For the text-containing cell, return its midpoint in [X, Y] coordinate format. 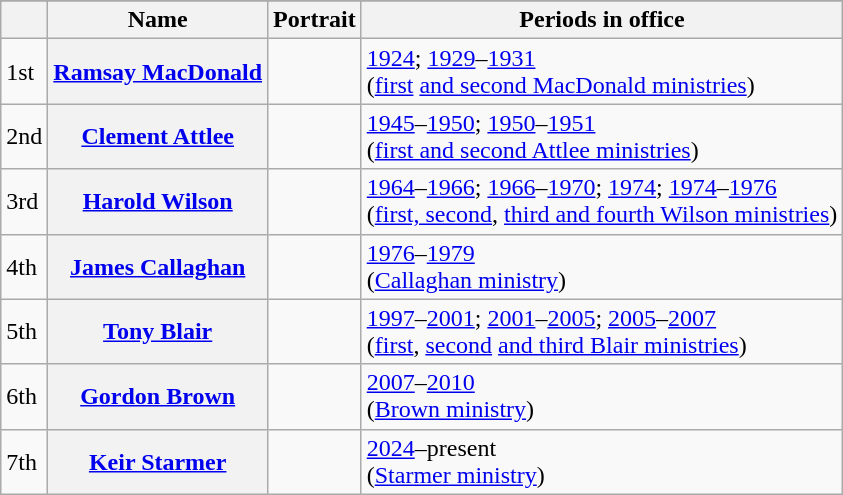
Portrait [315, 20]
Clement Attlee [158, 136]
5th [24, 332]
1964–1966; 1966–1970; 1974; 1974–1976(first, second, third and fourth Wilson ministries) [602, 202]
1976–1979(Callaghan ministry) [602, 266]
1924; 1929–1931(first and second MacDonald ministries) [602, 72]
3rd [24, 202]
1945–1950; 1950–1951(first and second Attlee ministries) [602, 136]
1st [24, 72]
1997–2001; 2001–2005; 2005–2007(first, second and third Blair ministries) [602, 332]
Periods in office [602, 20]
2007–2010(Brown ministry) [602, 396]
Keir Starmer [158, 462]
Gordon Brown [158, 396]
4th [24, 266]
Tony Blair [158, 332]
2nd [24, 136]
Name [158, 20]
James Callaghan [158, 266]
6th [24, 396]
2024–present(Starmer ministry) [602, 462]
Ramsay MacDonald [158, 72]
Harold Wilson [158, 202]
7th [24, 462]
